Identify which cell holds the provided text, then report its [x, y] central coordinate. 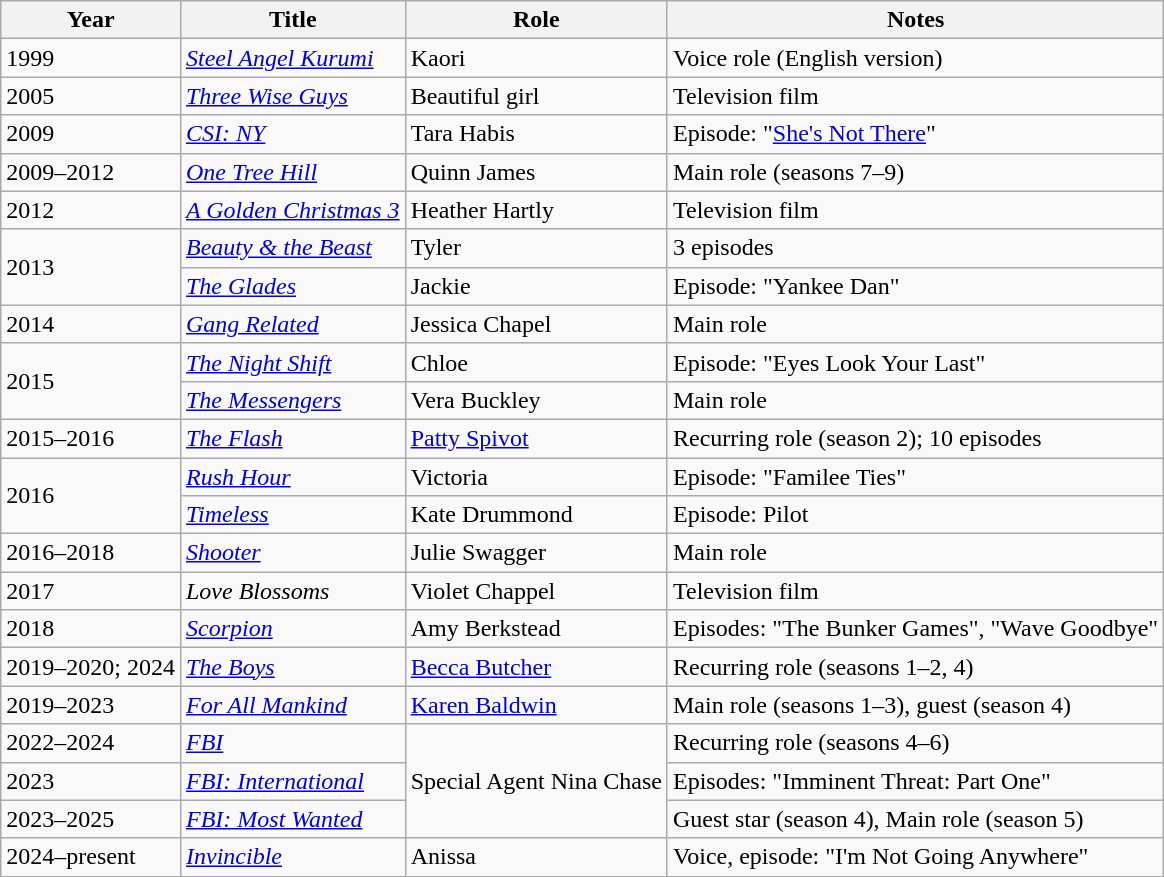
2015 [91, 381]
Patty Spivot [536, 438]
The Boys [292, 667]
Karen Baldwin [536, 705]
Becca Butcher [536, 667]
Title [292, 20]
Episode: "She's Not There" [915, 134]
Kate Drummond [536, 515]
Episodes: "Imminent Threat: Part One" [915, 781]
Tyler [536, 248]
Guest star (season 4), Main role (season 5) [915, 819]
2018 [91, 629]
2017 [91, 591]
The Messengers [292, 400]
Rush Hour [292, 477]
Gang Related [292, 324]
2022–2024 [91, 743]
2016–2018 [91, 553]
Special Agent Nina Chase [536, 781]
FBI: International [292, 781]
Three Wise Guys [292, 96]
Episode: Pilot [915, 515]
Shooter [292, 553]
Notes [915, 20]
2016 [91, 496]
Year [91, 20]
The Flash [292, 438]
Voice role (English version) [915, 58]
The Glades [292, 286]
Tara Habis [536, 134]
2019–2020; 2024 [91, 667]
Anissa [536, 857]
Kaori [536, 58]
A Golden Christmas 3 [292, 210]
The Night Shift [292, 362]
2009 [91, 134]
Love Blossoms [292, 591]
Julie Swagger [536, 553]
FBI: Most Wanted [292, 819]
2015–2016 [91, 438]
Recurring role (season 2); 10 episodes [915, 438]
2012 [91, 210]
2013 [91, 267]
One Tree Hill [292, 172]
2014 [91, 324]
Main role (seasons 7–9) [915, 172]
Recurring role (seasons 4–6) [915, 743]
Beauty & the Beast [292, 248]
Episode: "Yankee Dan" [915, 286]
Quinn James [536, 172]
For All Mankind [292, 705]
Role [536, 20]
2023–2025 [91, 819]
Invincible [292, 857]
Scorpion [292, 629]
Voice, episode: "I'm Not Going Anywhere" [915, 857]
Amy Berkstead [536, 629]
2019–2023 [91, 705]
Recurring role (seasons 1–2, 4) [915, 667]
1999 [91, 58]
2009–2012 [91, 172]
Steel Angel Kurumi [292, 58]
Episode: "Eyes Look Your Last" [915, 362]
CSI: NY [292, 134]
Heather Hartly [536, 210]
2023 [91, 781]
2005 [91, 96]
Main role (seasons 1–3), guest (season 4) [915, 705]
Beautiful girl [536, 96]
3 episodes [915, 248]
Violet Chappel [536, 591]
2024–present [91, 857]
Episode: "Familee Ties" [915, 477]
Jackie [536, 286]
Vera Buckley [536, 400]
Chloe [536, 362]
Timeless [292, 515]
Episodes: "The Bunker Games", "Wave Goodbye" [915, 629]
Jessica Chapel [536, 324]
FBI [292, 743]
Victoria [536, 477]
